Provide the [x, y] coordinate of the cell's center where the given text is located.  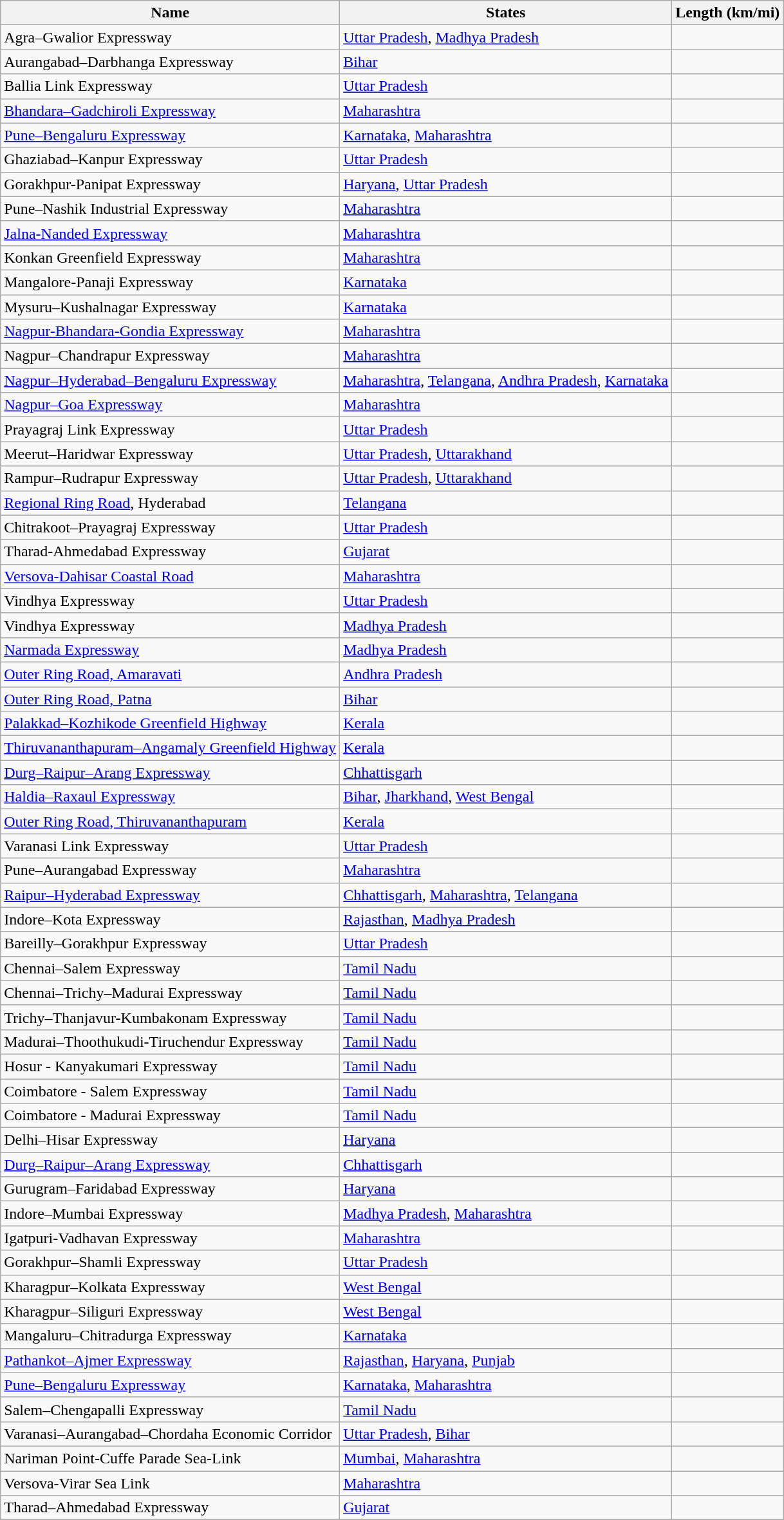
Nagpur–Hyderabad–Bengaluru Expressway [170, 380]
Gurugram–Faridabad Expressway [170, 1189]
Versova-Dahisar Coastal Road [170, 576]
Outer Ring Road, Thiruvananthapuram [170, 821]
Chitrakoot–Prayagraj Expressway [170, 527]
Ghaziabad–Kanpur Expressway [170, 160]
Bareilly–Gorakhpur Expressway [170, 944]
Gorakhpur–Shamli Expressway [170, 1262]
Thiruvananthapuram–Angamaly Greenfield Highway [170, 748]
Nagpur–Goa Expressway [170, 405]
Haryana, Uttar Pradesh [506, 184]
Indore–Kota Expressway [170, 919]
Raipur–Hyderabad Expressway [170, 895]
Tharad–Ahmedabad Expressway [170, 1508]
Mangaluru–Chitradurga Expressway [170, 1336]
Indore–Mumbai Expressway [170, 1214]
Pune–Nashik Industrial Expressway [170, 209]
Andhra Pradesh [506, 674]
Igatpuri-Vadhavan Expressway [170, 1238]
Chennai–Salem Expressway [170, 968]
States [506, 13]
Maharashtra, Telangana, Andhra Pradesh, Karnataka [506, 380]
Trichy–Thanjavur-Kumbakonam Expressway [170, 1017]
Length (km/mi) [727, 13]
Madurai–Thoothukudi-Tiruchendur Expressway [170, 1042]
Mumbai, Maharashtra [506, 1458]
Kharagpur–Siliguri Expressway [170, 1311]
Regional Ring Road, Hyderabad [170, 503]
Ballia Link Expressway [170, 86]
Name [170, 13]
Agra–Gwalior Expressway [170, 37]
Mysuru–Kushalnagar Expressway [170, 307]
Pathankot–Ajmer Expressway [170, 1360]
Narmada Expressway [170, 650]
Madhya Pradesh, Maharashtra [506, 1214]
Tharad-Ahmedabad Expressway [170, 552]
Coimbatore - Salem Expressway [170, 1091]
Outer Ring Road, Amaravati [170, 674]
Uttar Pradesh, Bihar [506, 1434]
Kharagpur–Kolkata Expressway [170, 1287]
Aurangabad–Darbhanga Expressway [170, 62]
Bhandara–Gadchiroli Expressway [170, 111]
Bihar, Jharkhand, West Bengal [506, 797]
Chennai–Trichy–Madurai Expressway [170, 993]
Palakkad–Kozhikode Greenfield Highway [170, 724]
Prayagraj Link Expressway [170, 429]
Varanasi Link Expressway [170, 846]
Jalna-Nanded Expressway [170, 233]
Pune–Aurangabad Expressway [170, 870]
Uttar Pradesh, Madhya Pradesh [506, 37]
Rajasthan, Haryana, Punjab [506, 1360]
Delhi–Hisar Expressway [170, 1140]
Haldia–Raxaul Expressway [170, 797]
Mangalore-Panaji Expressway [170, 282]
Rajasthan, Madhya Pradesh [506, 919]
Coimbatore - Madurai Expressway [170, 1116]
Gorakhpur-Panipat Expressway [170, 184]
Salem–Chengapalli Expressway [170, 1409]
Varanasi–Aurangabad–Chordaha Economic Corridor [170, 1434]
Hosur - Kanyakumari Expressway [170, 1066]
Meerut–Haridwar Expressway [170, 454]
Versova-Virar Sea Link [170, 1483]
Outer Ring Road, Patna [170, 699]
Chhattisgarh, Maharashtra, Telangana [506, 895]
Nagpur-Bhandara-Gondia Expressway [170, 332]
Konkan Greenfield Expressway [170, 258]
Nariman Point-Cuffe Parade Sea-Link [170, 1458]
Nagpur–Chandrapur Expressway [170, 356]
Telangana [506, 503]
Rampur–Rudrapur Expressway [170, 478]
